Return [X, Y] of the center of cell containing provided text 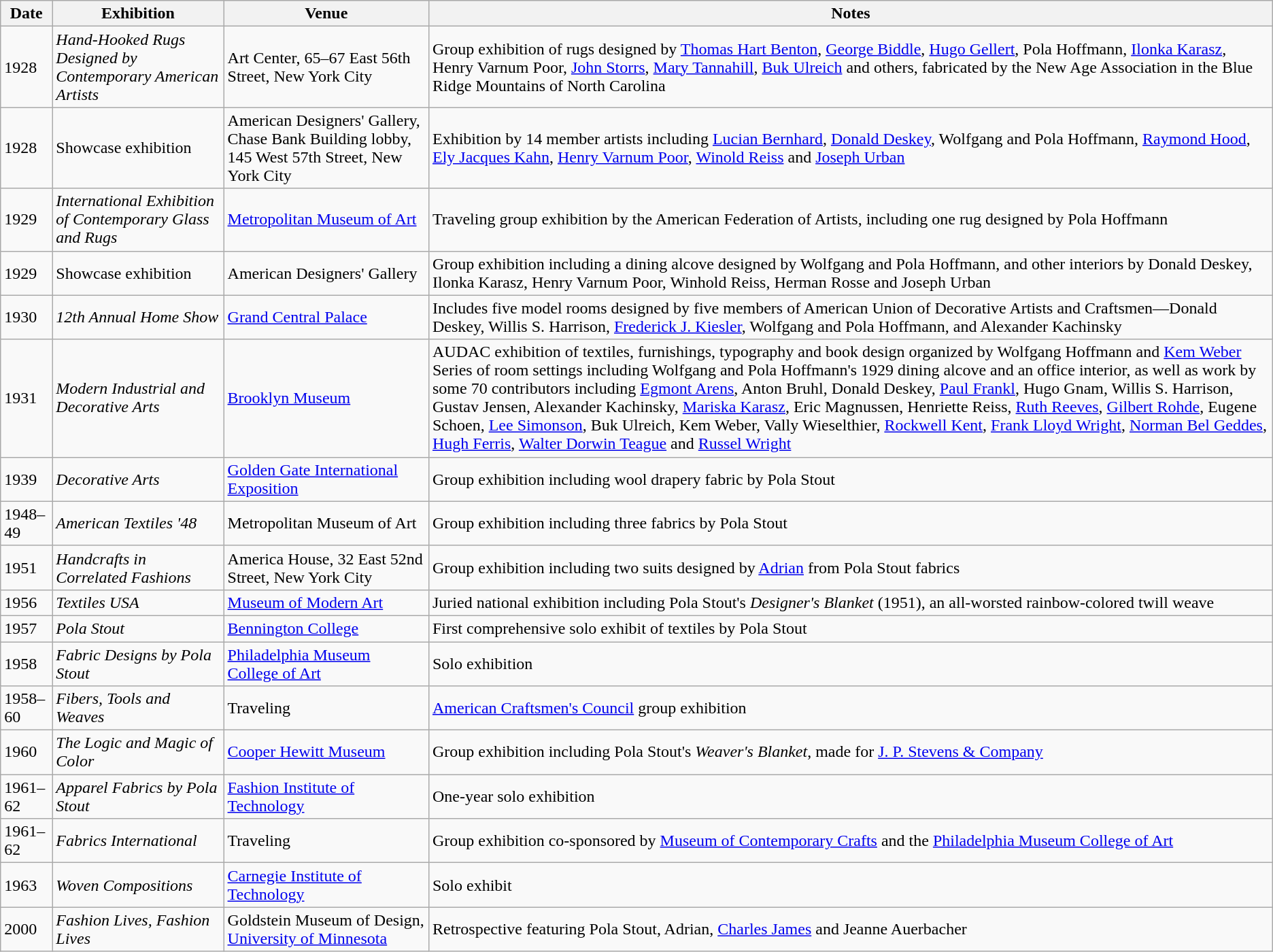
1930 [27, 317]
Group exhibition including Pola Stout's Weaver's Blanket, made for J. P. Stevens & Company [850, 752]
Woven Compositions [138, 885]
Pola Stout [138, 628]
Exhibition [138, 14]
Bennington College [326, 628]
Solo exhibition [850, 664]
Museum of Modern Art [326, 602]
Cooper Hewitt Museum [326, 752]
Golden Gate International Exposition [326, 479]
Retrospective featuring Pola Stout, Adrian, Charles James and Jeanne Auerbacher [850, 929]
Venue [326, 14]
Group exhibition co-sponsored by Museum of Contemporary Crafts and the Philadelphia Museum College of Art [850, 840]
12th Annual Home Show [138, 317]
1956 [27, 602]
Textiles USA [138, 602]
Goldstein Museum of Design, University of Minnesota [326, 929]
1958–60 [27, 709]
America House, 32 East 52nd Street, New York City [326, 567]
Art Center, 65–67 East 56th Street, New York City [326, 67]
Handcrafts in Correlated Fashions [138, 567]
The Logic and Magic of Color [138, 752]
Apparel Fabrics by Pola Stout [138, 797]
1948–49 [27, 524]
Fabric Designs by Pola Stout [138, 664]
Carnegie Institute of Technology [326, 885]
1957 [27, 628]
Fashion Institute of Technology [326, 797]
Decorative Arts [138, 479]
Brooklyn Museum [326, 398]
1963 [27, 885]
American Craftsmen's Council group exhibition [850, 709]
Fashion Lives, Fashion Lives [138, 929]
1960 [27, 752]
First comprehensive solo exhibit of textiles by Pola Stout [850, 628]
Traveling group exhibition by the American Federation of Artists, including one rug designed by Pola Hoffmann [850, 220]
Grand Central Palace [326, 317]
Fabrics International [138, 840]
1958 [27, 664]
American Designers' Gallery [326, 273]
One-year solo exhibition [850, 797]
American Textiles '48 [138, 524]
Group exhibition including wool drapery fabric by Pola Stout [850, 479]
1931 [27, 398]
American Designers' Gallery, Chase Bank Building lobby, 145 West 57th Street, New York City [326, 148]
Solo exhibit [850, 885]
Group exhibition including three fabrics by Pola Stout [850, 524]
Juried national exhibition including Pola Stout's Designer's Blanket (1951), an all-worsted rainbow-colored twill weave [850, 602]
Group exhibition including two suits designed by Adrian from Pola Stout fabrics [850, 567]
Date [27, 14]
International Exhibition of Contemporary Glass and Rugs [138, 220]
Notes [850, 14]
Modern Industrial and Decorative Arts [138, 398]
Philadelphia Museum College of Art [326, 664]
Fibers, Tools and Weaves [138, 709]
2000 [27, 929]
1939 [27, 479]
Hand-Hooked Rugs Designed by Contemporary American Artists [138, 67]
1951 [27, 567]
